Scan for the cell matching the given text and deliver its (X, Y) coordinate at center. 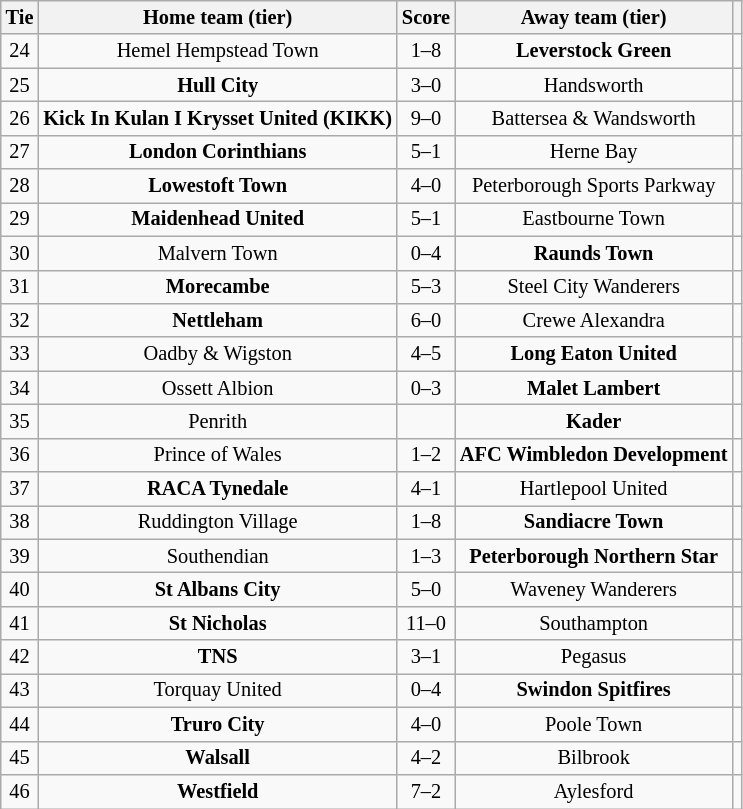
35 (20, 421)
1–3 (426, 556)
Oadby & Wigston (218, 354)
Tie (20, 17)
29 (20, 219)
Handsworth (594, 85)
31 (20, 287)
Malet Lambert (594, 388)
Kick In Kulan I Krysset United (KIKK) (218, 118)
46 (20, 791)
Truro City (218, 724)
32 (20, 320)
9–0 (426, 118)
Penrith (218, 421)
Lowestoft Town (218, 186)
Waveney Wanderers (594, 589)
TNS (218, 657)
Battersea & Wandsworth (594, 118)
Long Eaton United (594, 354)
Away team (tier) (594, 17)
Steel City Wanderers (594, 287)
0–3 (426, 388)
Aylesford (594, 791)
Nettleham (218, 320)
Kader (594, 421)
6–0 (426, 320)
1–2 (426, 455)
Southendian (218, 556)
3–0 (426, 85)
45 (20, 758)
25 (20, 85)
30 (20, 253)
42 (20, 657)
37 (20, 489)
Westfield (218, 791)
3–1 (426, 657)
Pegasus (594, 657)
44 (20, 724)
Walsall (218, 758)
Hemel Hempstead Town (218, 51)
Poole Town (594, 724)
38 (20, 522)
24 (20, 51)
St Albans City (218, 589)
43 (20, 690)
Sandiacre Town (594, 522)
26 (20, 118)
5–0 (426, 589)
7–2 (426, 791)
Bilbrook (594, 758)
Ossett Albion (218, 388)
Eastbourne Town (594, 219)
Morecambe (218, 287)
Crewe Alexandra (594, 320)
Maidenhead United (218, 219)
Score (426, 17)
4–1 (426, 489)
Swindon Spitfires (594, 690)
Home team (tier) (218, 17)
Torquay United (218, 690)
Peterborough Sports Parkway (594, 186)
Leverstock Green (594, 51)
27 (20, 152)
11–0 (426, 623)
28 (20, 186)
34 (20, 388)
33 (20, 354)
5–3 (426, 287)
Raunds Town (594, 253)
4–5 (426, 354)
Hartlepool United (594, 489)
Hull City (218, 85)
39 (20, 556)
36 (20, 455)
St Nicholas (218, 623)
Prince of Wales (218, 455)
London Corinthians (218, 152)
Ruddington Village (218, 522)
Southampton (594, 623)
4–2 (426, 758)
Herne Bay (594, 152)
41 (20, 623)
AFC Wimbledon Development (594, 455)
RACA Tynedale (218, 489)
Peterborough Northern Star (594, 556)
40 (20, 589)
Malvern Town (218, 253)
